Return the (x, y) coordinate for the center point of the cell that contains the specified text.  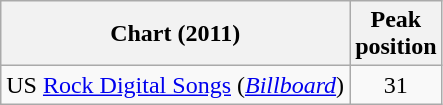
31 (396, 85)
Peakposition (396, 34)
US Rock Digital Songs (Billboard) (176, 85)
Chart (2011) (176, 34)
